Capture the cell that displays the provided text and extract its [X, Y] central coordinate. 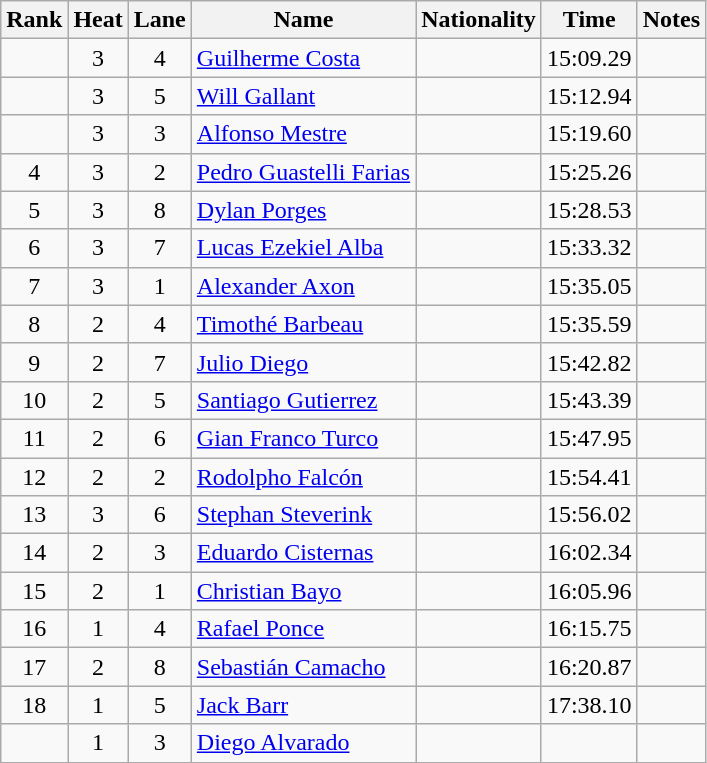
16 [34, 629]
Diego Alvarado [303, 743]
15:43.39 [589, 400]
14 [34, 553]
15:56.02 [589, 515]
15:35.05 [589, 286]
11 [34, 438]
16:05.96 [589, 591]
15:54.41 [589, 477]
Alfonso Mestre [303, 134]
15:12.94 [589, 96]
15 [34, 591]
Guilherme Costa [303, 58]
Lucas Ezekiel Alba [303, 248]
9 [34, 362]
Time [589, 20]
16:15.75 [589, 629]
Rodolpho Falcón [303, 477]
15:25.26 [589, 172]
Jack Barr [303, 705]
Alexander Axon [303, 286]
17:38.10 [589, 705]
Nationality [479, 20]
Stephan Steverink [303, 515]
15:09.29 [589, 58]
15:35.59 [589, 324]
13 [34, 515]
Lane [160, 20]
15:42.82 [589, 362]
Christian Bayo [303, 591]
12 [34, 477]
10 [34, 400]
15:28.53 [589, 210]
Sebastián Camacho [303, 667]
Julio Diego [303, 362]
Timothé Barbeau [303, 324]
Eduardo Cisternas [303, 553]
Dylan Porges [303, 210]
Pedro Guastelli Farias [303, 172]
16:02.34 [589, 553]
Gian Franco Turco [303, 438]
Will Gallant [303, 96]
Santiago Gutierrez [303, 400]
18 [34, 705]
16:20.87 [589, 667]
15:33.32 [589, 248]
Rafael Ponce [303, 629]
Notes [671, 20]
Name [303, 20]
Rank [34, 20]
15:47.95 [589, 438]
15:19.60 [589, 134]
Heat [98, 20]
17 [34, 667]
